Pinpoint the cell where the given text exists, returning its [x, y] midpoint coordinate. 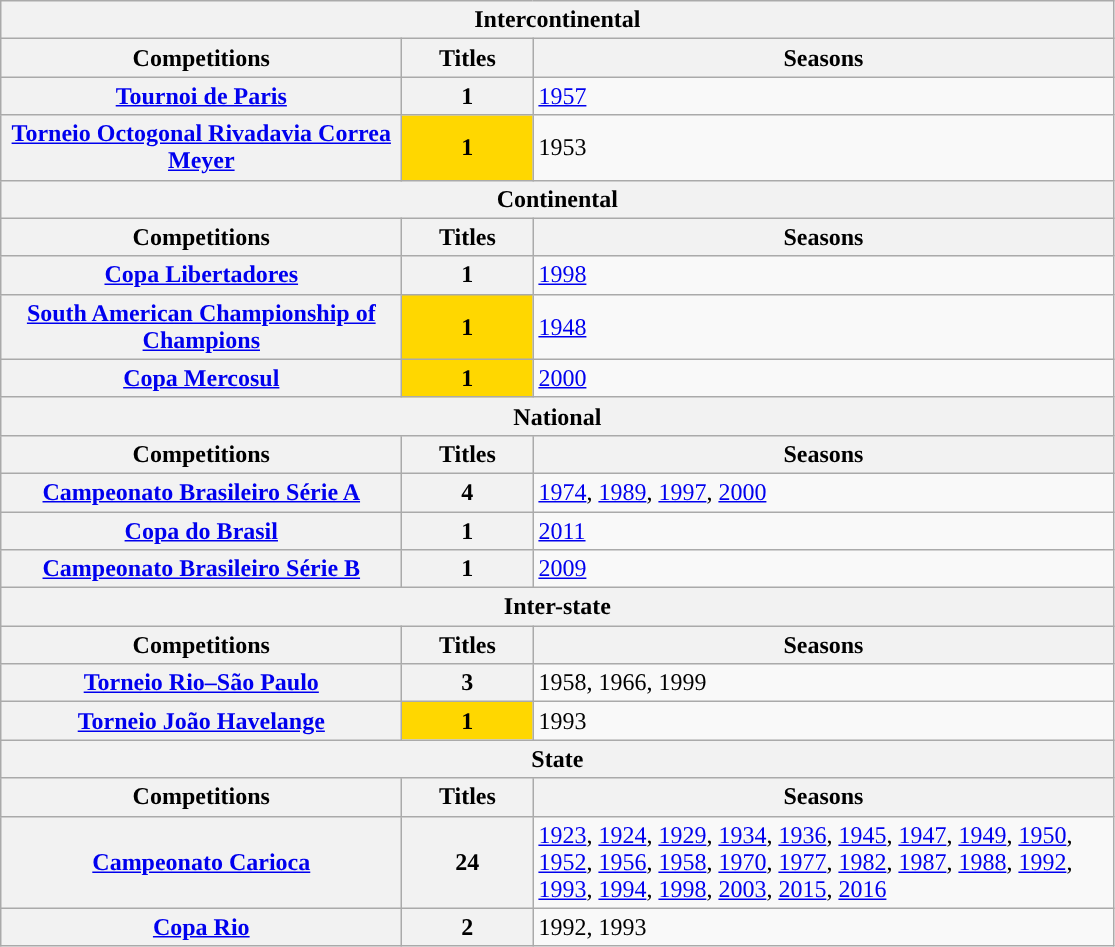
1953 [824, 148]
National [558, 416]
Torneio João Havelange [202, 721]
Torneio Rio–São Paulo [202, 683]
Campeonato Brasileiro Série A [202, 492]
4 [468, 492]
Copa Rio [202, 927]
1958, 1966, 1999 [824, 683]
Copa do Brasil [202, 531]
Campeonato Carioca [202, 862]
2 [468, 927]
1993 [824, 721]
24 [468, 862]
1974, 1989, 1997, 2000 [824, 492]
Inter-state [558, 607]
Torneio Octogonal Rivadavia Correa Meyer [202, 148]
Copa Libertadores [202, 275]
Copa Mercosul [202, 378]
Tournoi de Paris [202, 96]
Intercontinental [558, 20]
1948 [824, 326]
State [558, 759]
2009 [824, 569]
1998 [824, 275]
Campeonato Brasileiro Série B [202, 569]
3 [468, 683]
South American Championship of Champions [202, 326]
2011 [824, 531]
Continental [558, 199]
1957 [824, 96]
2000 [824, 378]
1923, 1924, 1929, 1934, 1936, 1945, 1947, 1949, 1950, 1952, 1956, 1958, 1970, 1977, 1982, 1987, 1988, 1992, 1993, 1994, 1998, 2003, 2015, 2016 [824, 862]
1992, 1993 [824, 927]
